Search for the cell housing the specified text and yield its [X, Y] center coordinate. 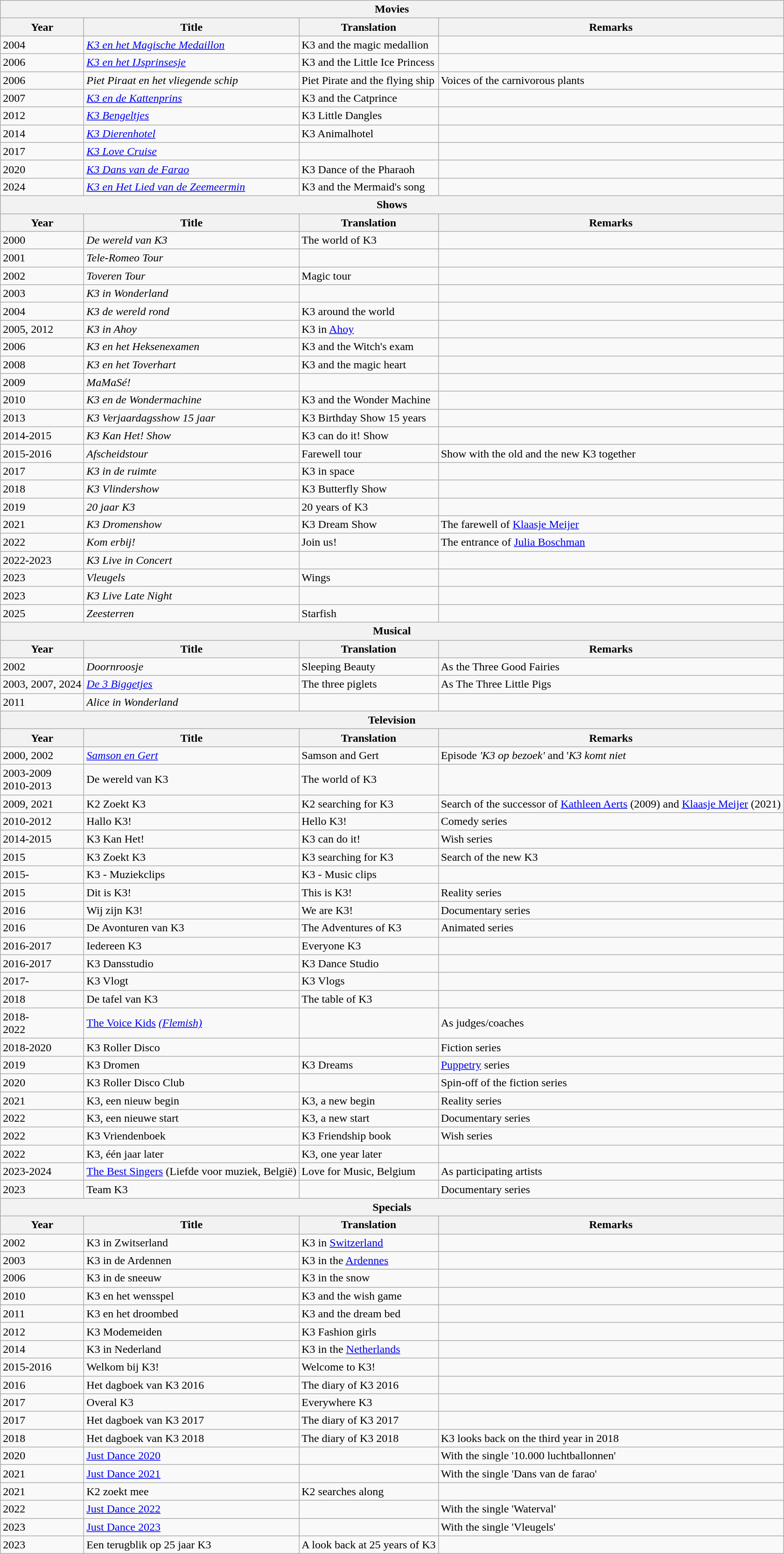
K3 can do it! [369, 839]
K3 and the Mermaid's song [369, 187]
This is K3! [369, 893]
K3 and the dream bed [369, 1314]
2017- [42, 981]
K3 looks back on the third year in 2018 [611, 1438]
2005, 2012 [42, 329]
K3 and the wish game [369, 1296]
2025 [42, 613]
K3 Dans van de Farao [191, 169]
2010-2012 [42, 822]
Overal K3 [191, 1403]
K3 Love Cruise [191, 151]
2001 [42, 258]
Animated series [611, 928]
K3 Vlogt [191, 981]
K2 searches along [369, 1491]
K3 en het Heksenexamen [191, 347]
2013 [42, 418]
K3 en het wensspel [191, 1296]
Zeesterren [191, 613]
The Best Singers (Liefde voor muziek, België) [191, 1172]
Movies [392, 9]
K3 in de ruimte [191, 471]
The farewell of Klaasje Meijer [611, 525]
Everywhere K3 [369, 1403]
K3 en het Toverhart [191, 365]
Welkom bij K3! [191, 1367]
2000, 2002 [42, 755]
Het dagboek van K3 2017 [191, 1420]
Piet Piraat en het vliegende schip [191, 80]
K3 Dromen [191, 1065]
Het dagboek van K3 2016 [191, 1385]
Just Dance 2023 [191, 1527]
K3 Modemeiden [191, 1331]
Samson en Gert [191, 755]
K3 en het Magische Medaillon [191, 45]
Piet Pirate and the flying ship [369, 80]
The Voice Kids (Flemish) [191, 1023]
Voices of the carnivorous plants [611, 80]
K3 Roller Disco [191, 1047]
The entrance of Julia Boschman [611, 542]
Iedereen K3 [191, 946]
Wij zijn K3! [191, 910]
2008 [42, 365]
2018-2022 [42, 1023]
The diary of K3 2018 [369, 1438]
Shows [392, 204]
2007 [42, 98]
K3 Dansstudio [191, 963]
K3 Vriendenboek [191, 1136]
K3 and the Catprince [369, 98]
Comedy series [611, 822]
Kom erbij! [191, 542]
With the single 'Waterval' [611, 1509]
2023-2024 [42, 1172]
K3 Dream Show [369, 525]
K3 around the world [369, 311]
K3 and the Little Ice Princess [369, 63]
Vleugels [191, 578]
K3 and the magic medallion [369, 45]
K3 Fashion girls [369, 1331]
De tafel van K3 [191, 999]
2015- [42, 875]
As participating artists [611, 1172]
K3 in the snow [369, 1278]
2022-2023 [42, 560]
K3 Butterfly Show [369, 489]
De 3 Biggetjes [191, 684]
With the single '10.000 luchtballonnen' [611, 1456]
Fiction series [611, 1047]
Spin-off of the fiction series [611, 1083]
Een terugblik op 25 jaar K3 [191, 1545]
K3 Live Late Night [191, 596]
K3 in Nederland [191, 1349]
Farewell tour [369, 453]
The table of K3 [369, 999]
Show with the old and the new K3 together [611, 453]
The three piglets [369, 684]
Samson and Gert [369, 755]
Tele-Romeo Tour [191, 258]
20 years of K3 [369, 506]
K3 Kan Het! [191, 839]
2024 [42, 187]
K3 and the Witch's exam [369, 347]
K3 in space [369, 471]
As the Three Good Fairies [611, 667]
K3 Little Dangles [369, 116]
Just Dance 2022 [191, 1509]
K3 in the Ardennes [369, 1260]
K3 Dromenshow [191, 525]
We are K3! [369, 910]
K3 Dance Studio [369, 963]
K3 Roller Disco Club [191, 1083]
K3, a new start [369, 1118]
De Avonturen van K3 [191, 928]
K3 and the Wonder Machine [369, 400]
As The Three Little Pigs [611, 684]
K3 Dreams [369, 1065]
As judges/coaches [611, 1023]
K3 in Zwitserland [191, 1243]
Specials [392, 1207]
K3 en het IJsprinsesje [191, 63]
K3 Zoekt K3 [191, 857]
2009 [42, 382]
K3 - Muziekclips [191, 875]
K3 - Music clips [369, 875]
Het dagboek van K3 2018 [191, 1438]
K3 can do it! Show [369, 436]
K3 Kan Het! Show [191, 436]
Just Dance 2020 [191, 1456]
K3 Vlogs [369, 981]
K2 zoekt mee [191, 1491]
K3 en de Kattenprins [191, 98]
Toveren Tour [191, 276]
20 jaar K3 [191, 506]
Just Dance 2021 [191, 1474]
Welcome to K3! [369, 1367]
Team K3 [191, 1189]
K2 searching for K3 [369, 803]
Hello K3! [369, 822]
Doornroosje [191, 667]
Puppetry series [611, 1065]
Wings [369, 578]
K3 in Wonderland [191, 294]
With the single 'Vleugels' [611, 1527]
K3 searching for K3 [369, 857]
K3 Birthday Show 15 years [369, 418]
2003-20092010-2013 [42, 780]
K2 Zoekt K3 [191, 803]
K3 in the Netherlands [369, 1349]
2000 [42, 240]
K3 Live in Concert [191, 560]
K3 in de Ardennen [191, 1260]
K3 Animalhotel [369, 134]
Episode 'K3 op bezoek' and 'K3 komt niet [611, 755]
2009, 2021 [42, 803]
Join us! [369, 542]
K3 Friendship book [369, 1136]
2003, 2007, 2024 [42, 684]
The diary of K3 2017 [369, 1420]
K3 Dierenhotel [191, 134]
K3, one year later [369, 1154]
2018-2020 [42, 1047]
A look back at 25 years of K3 [369, 1545]
K3 en de Wondermachine [191, 400]
K3 Dance of the Pharaoh [369, 169]
Afscheidstour [191, 453]
K3, a new begin [369, 1100]
K3 en het droombed [191, 1314]
The diary of K3 2016 [369, 1385]
Musical [392, 631]
Love for Music, Belgium [369, 1172]
K3 Verjaardagsshow 15 jaar [191, 418]
K3 Vlindershow [191, 489]
K3, één jaar later [191, 1154]
The Adventures of K3 [369, 928]
K3 de wereld rond [191, 311]
K3 en Het Lied van de Zeemeermin [191, 187]
K3 in de sneeuw [191, 1278]
Dit is K3! [191, 893]
Magic tour [369, 276]
Television [392, 720]
K3, een nieuw begin [191, 1100]
K3 Bengeltjes [191, 116]
Everyone K3 [369, 946]
MaMaSé! [191, 382]
K3 and the magic heart [369, 365]
Hallo K3! [191, 822]
Starfish [369, 613]
K3, een nieuwe start [191, 1118]
Search of the new K3 [611, 857]
K3 in Switzerland [369, 1243]
With the single 'Dans van de farao' [611, 1474]
Search of the successor of Kathleen Aerts (2009) and Klaasje Meijer (2021) [611, 803]
Alice in Wonderland [191, 702]
Sleeping Beauty [369, 667]
